Extract the (x, y) coordinate from the center of the cell holding the provided text.  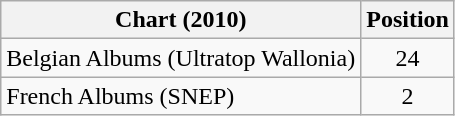
Position (408, 20)
2 (408, 96)
Chart (2010) (181, 20)
French Albums (SNEP) (181, 96)
Belgian Albums (Ultratop Wallonia) (181, 58)
24 (408, 58)
